Search for the cell housing the specified text and yield its (X, Y) center coordinate. 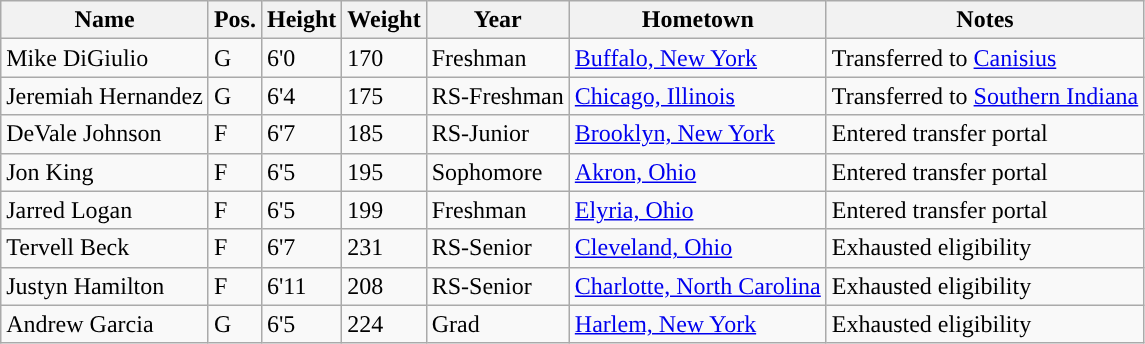
Grad (498, 324)
Charlotte, North Carolina (698, 286)
6'0 (301, 58)
Transferred to Canisius (984, 58)
175 (384, 96)
Notes (984, 20)
6'11 (301, 286)
Chicago, Illinois (698, 96)
Hometown (698, 20)
Elyria, Ohio (698, 210)
Name (105, 20)
DeVale Johnson (105, 134)
Andrew Garcia (105, 324)
Weight (384, 20)
Jarred Logan (105, 210)
231 (384, 248)
Mike DiGiulio (105, 58)
Pos. (234, 20)
170 (384, 58)
Tervell Beck (105, 248)
Sophomore (498, 172)
224 (384, 324)
Harlem, New York (698, 324)
Brooklyn, New York (698, 134)
RS-Junior (498, 134)
195 (384, 172)
185 (384, 134)
199 (384, 210)
Jon King (105, 172)
Justyn Hamilton (105, 286)
Year (498, 20)
Jeremiah Hernandez (105, 96)
Buffalo, New York (698, 58)
Akron, Ohio (698, 172)
208 (384, 286)
Cleveland, Ohio (698, 248)
RS-Freshman (498, 96)
Height (301, 20)
6'4 (301, 96)
Transferred to Southern Indiana (984, 96)
